From the cell containing the given text, extract its center point as [x, y] coordinate. 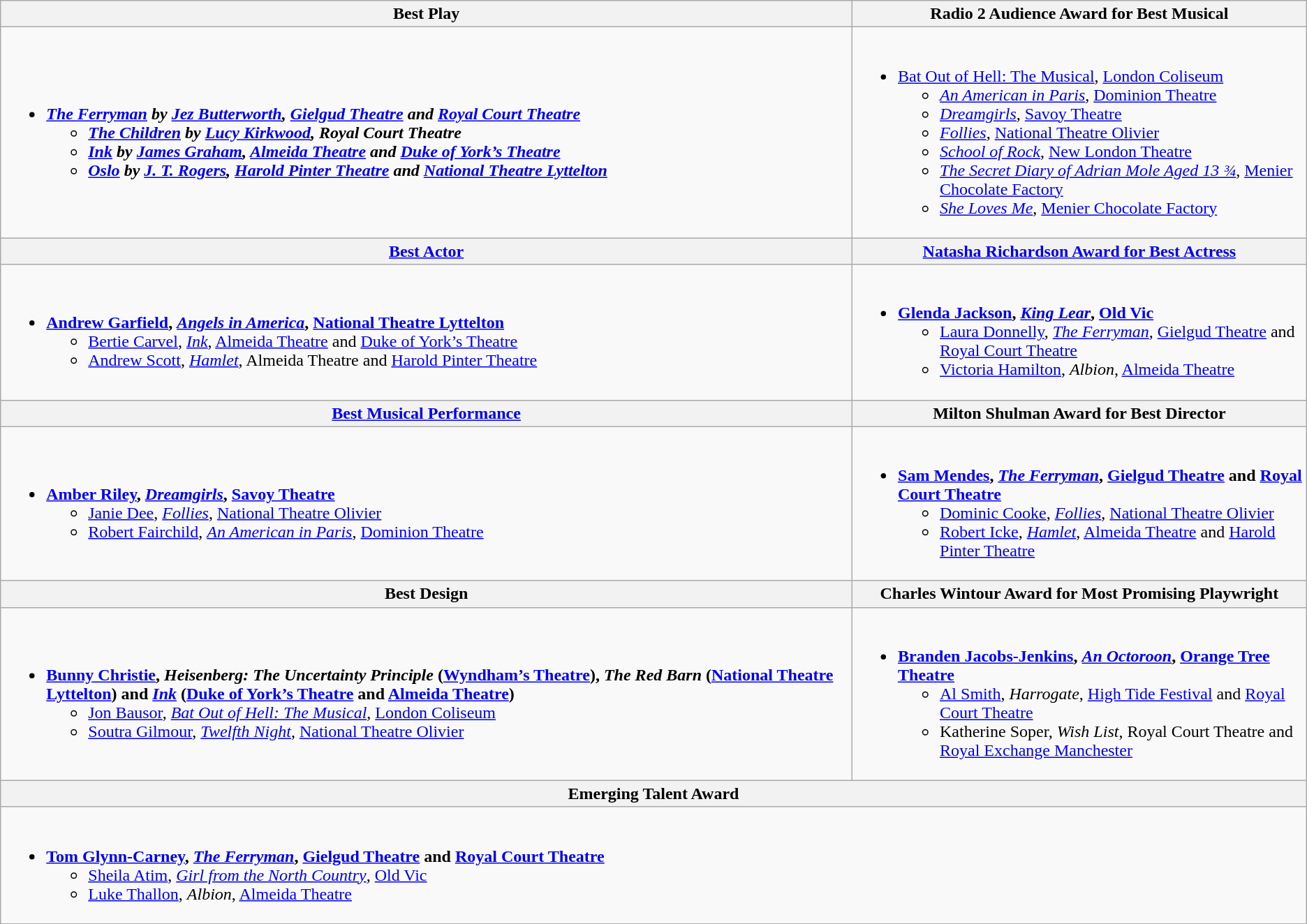
Radio 2 Audience Award for Best Musical [1079, 14]
Charles Wintour Award for Most Promising Playwright [1079, 594]
Natasha Richardson Award for Best Actress [1079, 251]
Best Musical Performance [427, 413]
Milton Shulman Award for Best Director [1079, 413]
Best Play [427, 14]
Emerging Talent Award [653, 793]
Best Actor [427, 251]
Best Design [427, 594]
Glenda Jackson, King Lear, Old VicLaura Donnelly, The Ferryman, Gielgud Theatre and Royal Court TheatreVictoria Hamilton, Albion, Almeida Theatre [1079, 332]
Amber Riley, Dreamgirls, Savoy TheatreJanie Dee, Follies, National Theatre OlivierRobert Fairchild, An American in Paris, Dominion Theatre [427, 504]
